Search for the cell housing the specified text and yield its (X, Y) center coordinate. 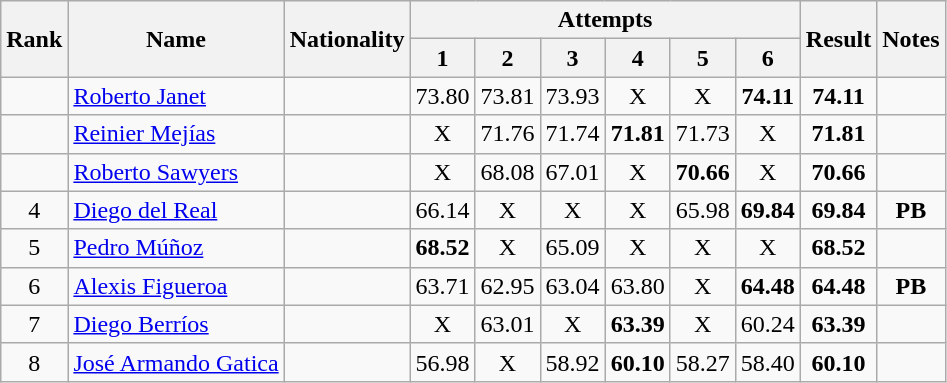
58.92 (572, 362)
71.73 (702, 134)
63.04 (572, 286)
63.01 (508, 324)
60.24 (768, 324)
56.98 (442, 362)
58.40 (768, 362)
Attempts (605, 20)
73.80 (442, 96)
66.14 (442, 210)
62.95 (508, 286)
63.80 (638, 286)
Pedro Múñoz (176, 248)
71.74 (572, 134)
63.71 (442, 286)
65.09 (572, 248)
Diego Berríos (176, 324)
Notes (911, 39)
68.08 (508, 172)
Roberto Janet (176, 96)
Diego del Real (176, 210)
7 (34, 324)
Name (176, 39)
2 (508, 58)
1 (442, 58)
Result (838, 39)
Reinier Mejías (176, 134)
67.01 (572, 172)
73.93 (572, 96)
Nationality (347, 39)
Alexis Figueroa (176, 286)
Roberto Sawyers (176, 172)
71.76 (508, 134)
73.81 (508, 96)
58.27 (702, 362)
65.98 (702, 210)
8 (34, 362)
Rank (34, 39)
José Armando Gatica (176, 362)
3 (572, 58)
